Search for the cell housing the specified text and yield its (x, y) center coordinate. 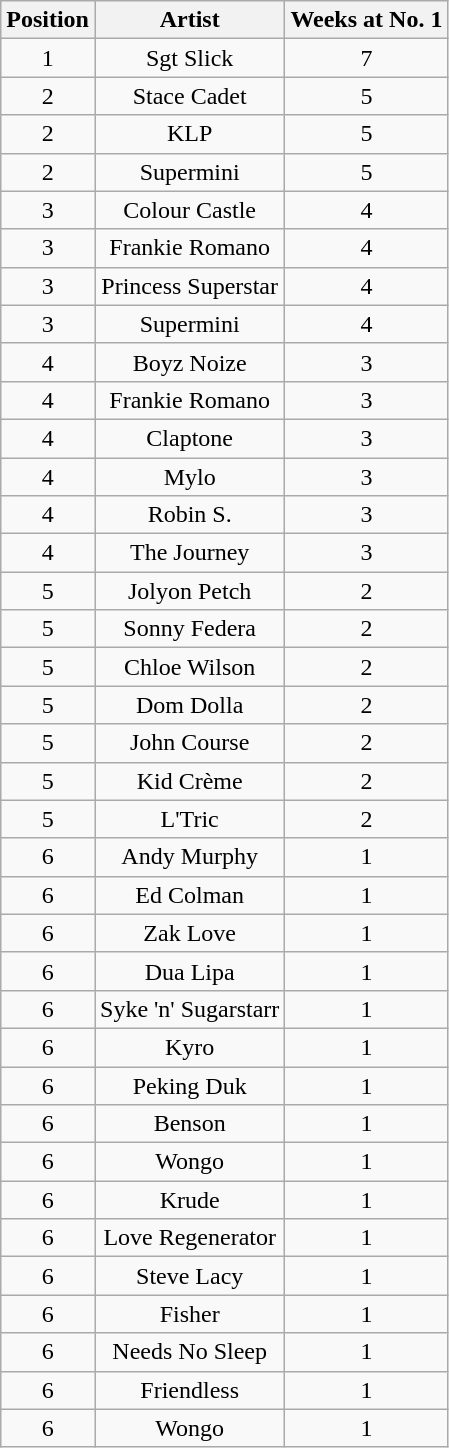
Artist (189, 20)
Andy Murphy (189, 857)
Stace Cadet (189, 96)
KLP (189, 134)
Sonny Federa (189, 629)
Peking Duk (189, 1085)
7 (366, 58)
Zak Love (189, 933)
Chloe Wilson (189, 667)
L'Tric (189, 819)
Ed Colman (189, 895)
Dua Lipa (189, 971)
Needs No Sleep (189, 1352)
Dom Dolla (189, 705)
John Course (189, 743)
Position (48, 20)
Fisher (189, 1314)
Love Regenerator (189, 1238)
Colour Castle (189, 210)
Steve Lacy (189, 1276)
Mylo (189, 477)
The Journey (189, 553)
Claptone (189, 438)
Friendless (189, 1390)
Sgt Slick (189, 58)
Boyz Noize (189, 362)
Benson (189, 1124)
Syke 'n' Sugarstarr (189, 1009)
Weeks at No. 1 (366, 20)
Jolyon Petch (189, 591)
Krude (189, 1200)
Kyro (189, 1047)
Princess Superstar (189, 286)
Kid Crème (189, 781)
Robin S. (189, 515)
